Pinpoint the cell where the given text exists, returning its [x, y] midpoint coordinate. 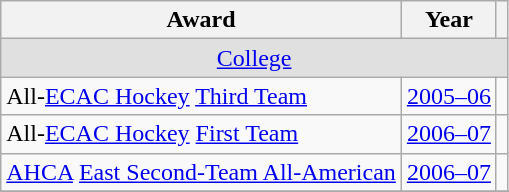
All-ECAC Hockey Third Team [202, 96]
Award [202, 20]
AHCA East Second-Team All-American [202, 172]
College [254, 58]
2005–06 [448, 96]
Year [448, 20]
All-ECAC Hockey First Team [202, 134]
